Provide the (x, y) coordinate of the cell's center where the given text is located.  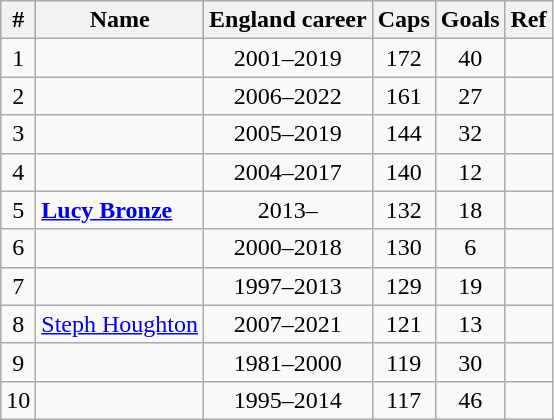
2001–2019 (288, 58)
Goals (470, 20)
1 (18, 58)
12 (470, 172)
# (18, 20)
161 (404, 96)
Lucy Bronze (120, 210)
Steph Houghton (120, 324)
40 (470, 58)
2006–2022 (288, 96)
2 (18, 96)
2000–2018 (288, 248)
1981–2000 (288, 362)
1995–2014 (288, 400)
13 (470, 324)
3 (18, 134)
8 (18, 324)
Caps (404, 20)
Name (120, 20)
England career (288, 20)
7 (18, 286)
5 (18, 210)
2005–2019 (288, 134)
9 (18, 362)
144 (404, 134)
121 (404, 324)
4 (18, 172)
32 (470, 134)
19 (470, 286)
130 (404, 248)
18 (470, 210)
140 (404, 172)
2004–2017 (288, 172)
119 (404, 362)
30 (470, 362)
117 (404, 400)
1997–2013 (288, 286)
27 (470, 96)
132 (404, 210)
129 (404, 286)
46 (470, 400)
2013– (288, 210)
Ref (528, 20)
172 (404, 58)
2007–2021 (288, 324)
10 (18, 400)
